Return the (x, y) coordinate for the center point of the cell that contains the specified text.  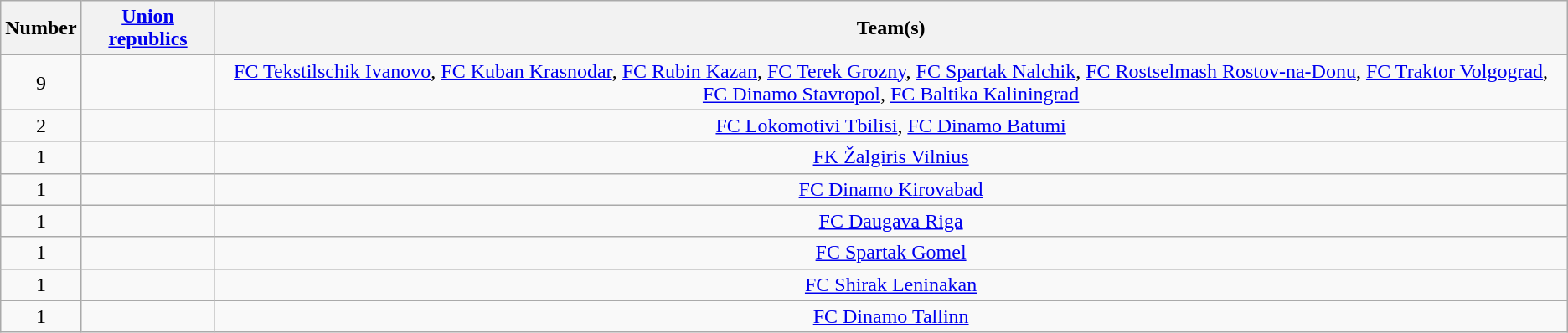
FC Spartak Gomel (891, 253)
FC Shirak Leninakan (891, 284)
FC Daugava Riga (891, 221)
2 (41, 126)
FC Lokomotivi Tbilisi, FC Dinamo Batumi (891, 126)
Union republics (147, 28)
Team(s) (891, 28)
9 (41, 82)
FC Dinamo Kirovabad (891, 189)
Number (41, 28)
FC Dinamo Tallinn (891, 316)
FK Žalgiris Vilnius (891, 157)
